Find where the given text appears and provide that cell's center as (x, y) coordinate. 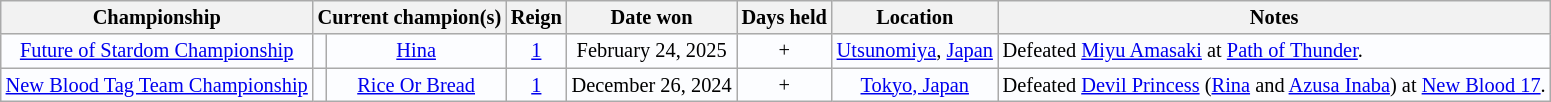
Current champion(s) (410, 17)
Date won (652, 17)
Defeated Devil Princess (Rina and Azusa Inaba) at New Blood 17. (1274, 85)
December 26, 2024 (652, 85)
February 24, 2025 (652, 51)
Defeated Miyu Amasaki at Path of Thunder. (1274, 51)
Rice Or Bread (416, 85)
Days held (784, 17)
New Blood Tag Team Championship (157, 85)
Notes (1274, 17)
Championship (157, 17)
Hina (416, 51)
Utsunomiya, Japan (915, 51)
Location (915, 17)
Reign (536, 17)
Future of Stardom Championship (157, 51)
Tokyo, Japan (915, 85)
